Search for the cell housing the specified text and yield its [X, Y] center coordinate. 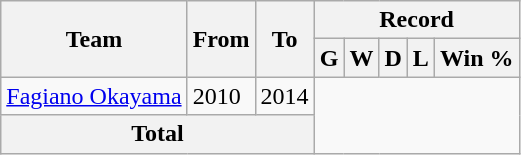
To [284, 39]
W [362, 58]
From [221, 39]
D [393, 58]
Win % [476, 58]
Total [158, 134]
L [420, 58]
2014 [284, 96]
G [329, 58]
Record [416, 20]
Team [94, 39]
Fagiano Okayama [94, 96]
2010 [221, 96]
